Determine the [x, y] coordinate at the center of the cell enclosing the given text.  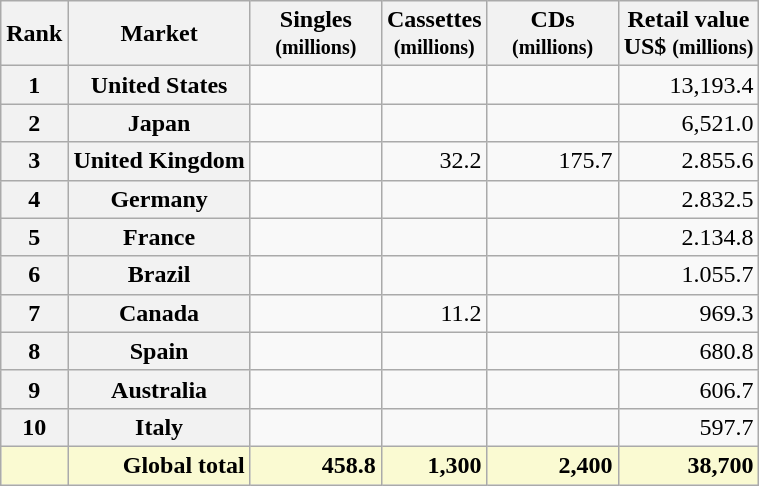
38,700 [688, 465]
United Kingdom [159, 161]
Cassettes(millions) [434, 34]
Market [159, 34]
2.134.8 [688, 237]
606.7 [688, 389]
597.7 [688, 427]
Canada [159, 313]
Brazil [159, 275]
2 [34, 123]
175.7 [552, 161]
2,400 [552, 465]
680.8 [688, 351]
Germany [159, 199]
7 [34, 313]
458.8 [316, 465]
Spain [159, 351]
2.855.6 [688, 161]
Global total [159, 465]
4 [34, 199]
1,300 [434, 465]
Retail valueUS$ (millions) [688, 34]
969.3 [688, 313]
Australia [159, 389]
1 [34, 85]
United States [159, 85]
9 [34, 389]
8 [34, 351]
Italy [159, 427]
11.2 [434, 313]
Singles (millions) [316, 34]
6,521.0 [688, 123]
CDs (millions) [552, 34]
3 [34, 161]
Japan [159, 123]
5 [34, 237]
13,193.4 [688, 85]
France [159, 237]
2.832.5 [688, 199]
32.2 [434, 161]
10 [34, 427]
Rank [34, 34]
1.055.7 [688, 275]
6 [34, 275]
